Detect which cell encompasses the target text, then output its (x, y) center coordinate. 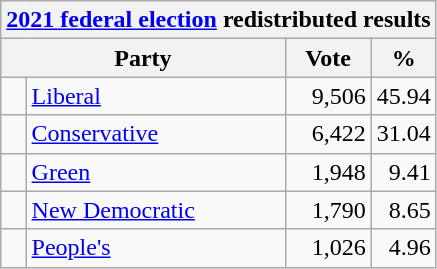
31.04 (404, 134)
9.41 (404, 172)
45.94 (404, 96)
% (404, 58)
Conservative (156, 134)
6,422 (328, 134)
2021 federal election redistributed results (218, 20)
Party (143, 58)
4.96 (404, 248)
Vote (328, 58)
9,506 (328, 96)
1,790 (328, 210)
Liberal (156, 96)
1,026 (328, 248)
8.65 (404, 210)
Green (156, 172)
People's (156, 248)
1,948 (328, 172)
New Democratic (156, 210)
